Detect which cell encompasses the target text, then output its (X, Y) center coordinate. 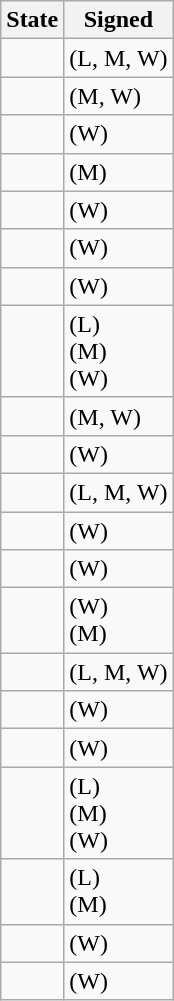
(M) (118, 172)
(W) (M) (118, 620)
Signed (118, 20)
(L) (M) (118, 892)
State (32, 20)
